Pinpoint the cell where the given text exists, returning its (x, y) midpoint coordinate. 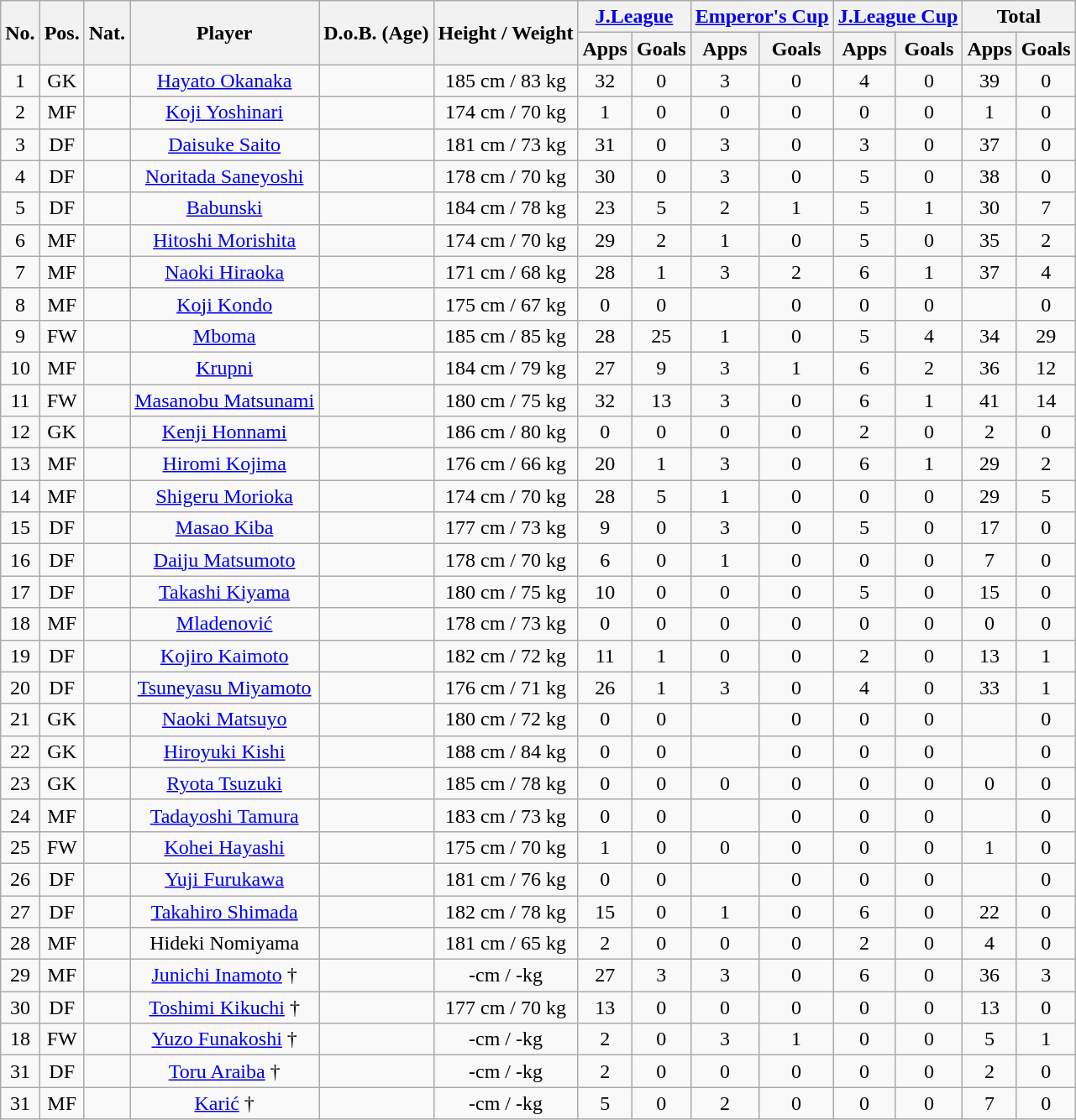
Naoki Matsuyo (225, 720)
35 (989, 240)
D.o.B. (Age) (376, 33)
34 (989, 336)
33 (989, 688)
Hideki Nomiyama (225, 944)
185 cm / 85 kg (506, 336)
177 cm / 73 kg (506, 528)
181 cm / 65 kg (506, 944)
Toru Araiba † (225, 1071)
38 (989, 176)
175 cm / 70 kg (506, 847)
Krupni (225, 368)
Kojiro Kaimoto (225, 656)
Koji Yoshinari (225, 113)
21 (20, 720)
Emperor's Cup (762, 17)
Daisuke Saito (225, 144)
Pos. (62, 33)
39 (989, 81)
Takashi Kiyama (225, 592)
Hitoshi Morishita (225, 240)
16 (20, 560)
188 cm / 84 kg (506, 751)
Daiju Matsumoto (225, 560)
Kenji Honnami (225, 432)
Yuzo Funakoshi † (225, 1039)
171 cm / 68 kg (506, 272)
Yuji Furukawa (225, 879)
183 cm / 73 kg (506, 815)
Height / Weight (506, 33)
Masao Kiba (225, 528)
Hiroyuki Kishi (225, 751)
181 cm / 73 kg (506, 144)
J.League Cup (898, 17)
Babunski (225, 208)
Hayato Okanaka (225, 81)
Kohei Hayashi (225, 847)
24 (20, 815)
Nat. (107, 33)
180 cm / 72 kg (506, 720)
181 cm / 76 kg (506, 879)
Naoki Hiraoka (225, 272)
Shigeru Morioka (225, 496)
Hiromi Kojima (225, 464)
185 cm / 83 kg (506, 81)
Tadayoshi Tamura (225, 815)
Koji Kondo (225, 304)
Junichi Inamoto † (225, 976)
Noritada Saneyoshi (225, 176)
Masanobu Matsunami (225, 400)
176 cm / 66 kg (506, 464)
182 cm / 78 kg (506, 911)
Toshimi Kikuchi † (225, 1007)
176 cm / 71 kg (506, 688)
Mboma (225, 336)
Ryota Tsuzuki (225, 783)
186 cm / 80 kg (506, 432)
178 cm / 73 kg (506, 624)
175 cm / 67 kg (506, 304)
Player (225, 33)
184 cm / 79 kg (506, 368)
182 cm / 72 kg (506, 656)
Takahiro Shimada (225, 911)
Mladenović (225, 624)
Tsuneyasu Miyamoto (225, 688)
Total (1019, 17)
8 (20, 304)
No. (20, 33)
185 cm / 78 kg (506, 783)
J.League (634, 17)
41 (989, 400)
Karić † (225, 1103)
184 cm / 78 kg (506, 208)
177 cm / 70 kg (506, 1007)
19 (20, 656)
